Search for the cell housing the specified text and yield its [x, y] center coordinate. 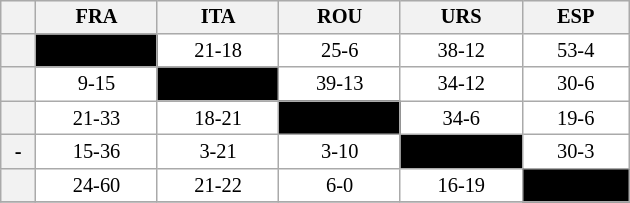
16-19 [461, 185]
24-60 [97, 185]
34-6 [461, 118]
18-21 [218, 118]
34-12 [461, 84]
URS [461, 17]
38-12 [461, 51]
21-22 [218, 185]
25-6 [340, 51]
- [18, 152]
53-4 [576, 51]
ESP [576, 17]
15-36 [97, 152]
19-6 [576, 118]
21-33 [97, 118]
9-15 [97, 84]
39-13 [340, 84]
3-10 [340, 152]
6-0 [340, 185]
21-18 [218, 51]
30-6 [576, 84]
ITA [218, 17]
3-21 [218, 152]
FRA [97, 17]
ROU [340, 17]
30-3 [576, 152]
